Return the (X, Y) coordinate for the center point of the cell that contains the specified text.  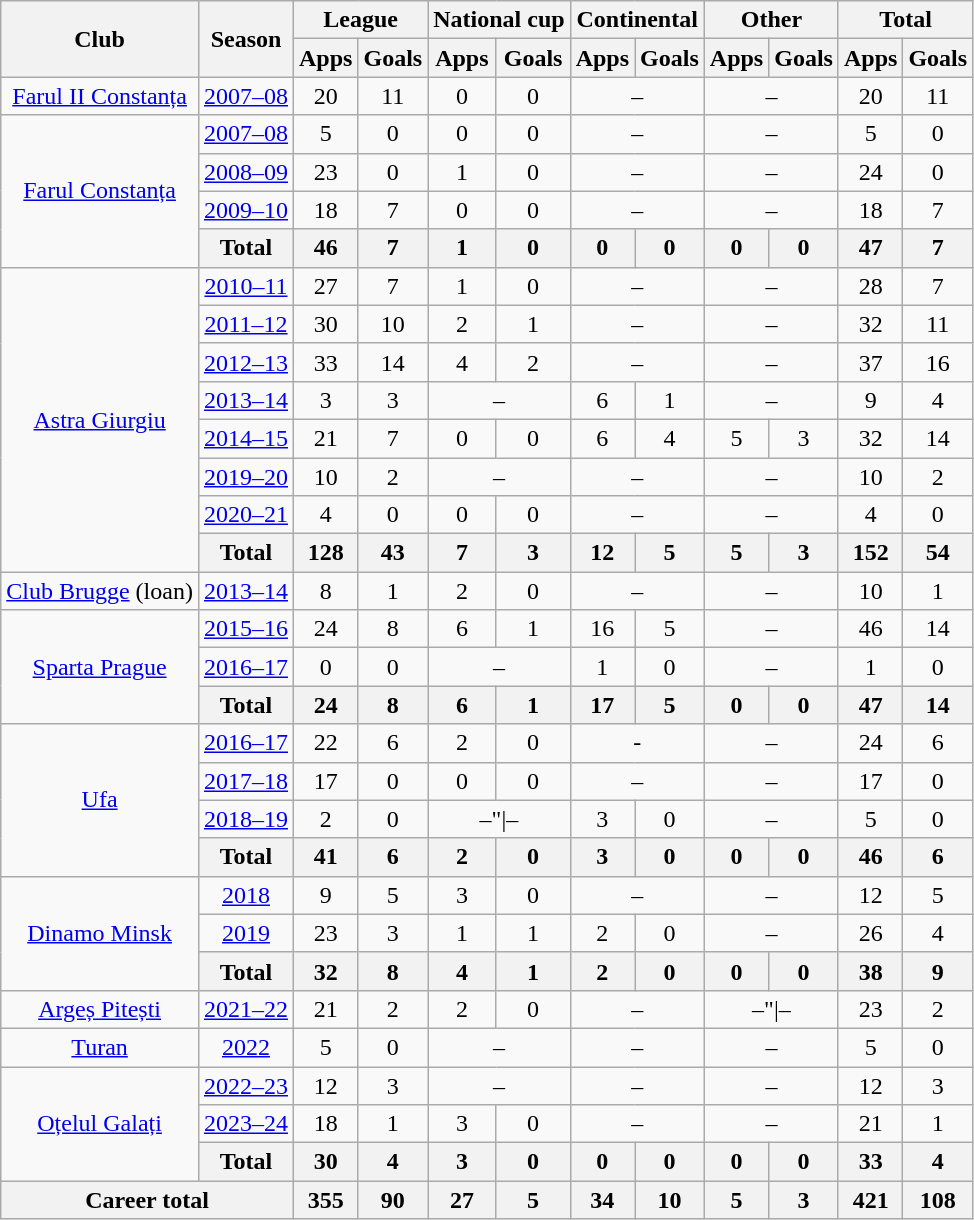
Club Brugge (loan) (100, 591)
38 (870, 971)
Farul II Constanța (100, 96)
Sparta Prague (100, 667)
41 (326, 857)
Other (771, 20)
2012–13 (246, 362)
2009–10 (246, 210)
Club (100, 39)
Career total (148, 1200)
Continental (637, 20)
54 (938, 553)
Turan (100, 1047)
43 (393, 553)
37 (870, 362)
2008–09 (246, 172)
108 (938, 1200)
Farul Constanța (100, 191)
Season (246, 39)
2011–12 (246, 324)
355 (326, 1200)
22 (326, 743)
90 (393, 1200)
League (361, 20)
34 (602, 1200)
Astra Giurgiu (100, 419)
2021–22 (246, 1009)
Dinamo Minsk (100, 933)
Oțelul Galați (100, 1123)
2015–16 (246, 629)
- (637, 743)
128 (326, 553)
2017–18 (246, 781)
2022–23 (246, 1085)
2020–21 (246, 515)
2019–20 (246, 477)
2019 (246, 933)
2022 (246, 1047)
National cup (499, 20)
2018–19 (246, 819)
2014–15 (246, 438)
Argeș Pitești (100, 1009)
2023–24 (246, 1124)
2018 (246, 895)
2010–11 (246, 286)
421 (870, 1200)
28 (870, 286)
152 (870, 553)
26 (870, 933)
Ufa (100, 800)
